Identify which cell holds the provided text, then report its (x, y) central coordinate. 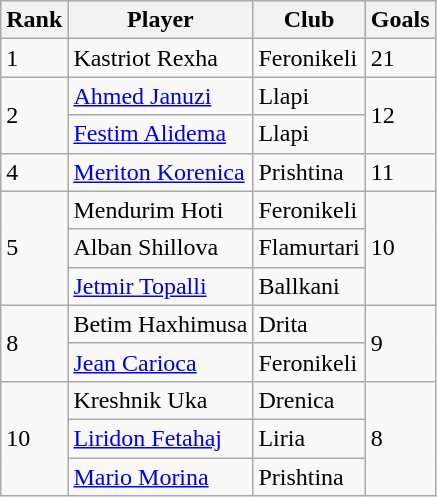
Ahmed Januzi (160, 96)
1 (34, 58)
Mario Morina (160, 477)
Goals (400, 20)
Kreshnik Uka (160, 400)
9 (400, 343)
Festim Alidema (160, 134)
Player (160, 20)
Flamurtari (309, 248)
12 (400, 115)
Club (309, 20)
Ballkani (309, 286)
Liria (309, 438)
Rank (34, 20)
Kastriot Rexha (160, 58)
21 (400, 58)
11 (400, 172)
Jean Carioca (160, 362)
Meriton Korenica (160, 172)
Liridon Fetahaj (160, 438)
2 (34, 115)
Jetmir Topalli (160, 286)
Alban Shillova (160, 248)
5 (34, 248)
Betim Haxhimusa (160, 324)
Drita (309, 324)
Mendurim Hoti (160, 210)
4 (34, 172)
Drenica (309, 400)
